Return [x, y] of the center of cell containing provided text 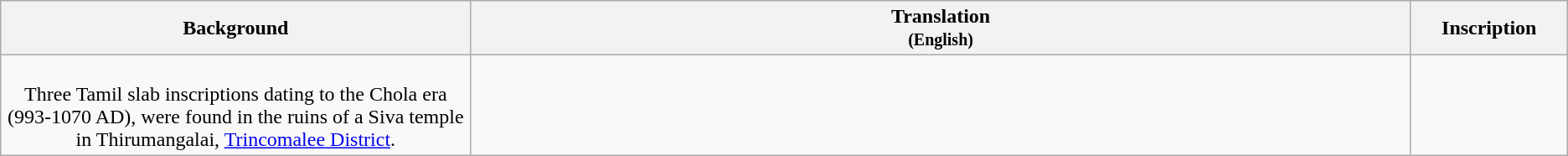
Inscription [1489, 29]
Three Tamil slab inscriptions dating to the Chola era (993-1070 AD), were found in the ruins of a Siva temple in Thirumangalai, Trincomalee District. [236, 106]
Translation(English) [941, 29]
Background [236, 29]
